Find where the given text appears and provide that cell's center as (X, Y) coordinate. 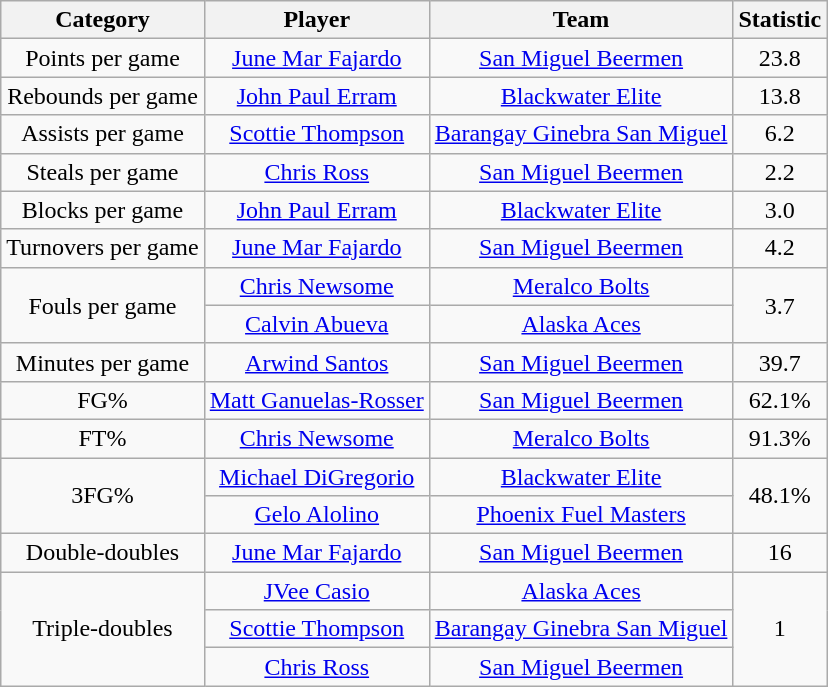
Phoenix Fuel Masters (581, 515)
Arwind Santos (316, 362)
39.7 (780, 362)
4.2 (780, 248)
2.2 (780, 172)
Triple-doubles (102, 629)
Assists per game (102, 134)
Rebounds per game (102, 96)
FT% (102, 438)
Calvin Abueva (316, 324)
FG% (102, 400)
91.3% (780, 438)
6.2 (780, 134)
Turnovers per game (102, 248)
Steals per game (102, 172)
1 (780, 629)
23.8 (780, 58)
Michael DiGregorio (316, 477)
3.7 (780, 305)
Double-doubles (102, 553)
JVee Casio (316, 591)
48.1% (780, 496)
3.0 (780, 210)
Fouls per game (102, 305)
Player (316, 20)
Blocks per game (102, 210)
Gelo Alolino (316, 515)
Category (102, 20)
Matt Ganuelas-Rosser (316, 400)
16 (780, 553)
Statistic (780, 20)
Minutes per game (102, 362)
Points per game (102, 58)
62.1% (780, 400)
13.8 (780, 96)
3FG% (102, 496)
Team (581, 20)
